Find where the given text appears and provide that cell's center as [X, Y] coordinate. 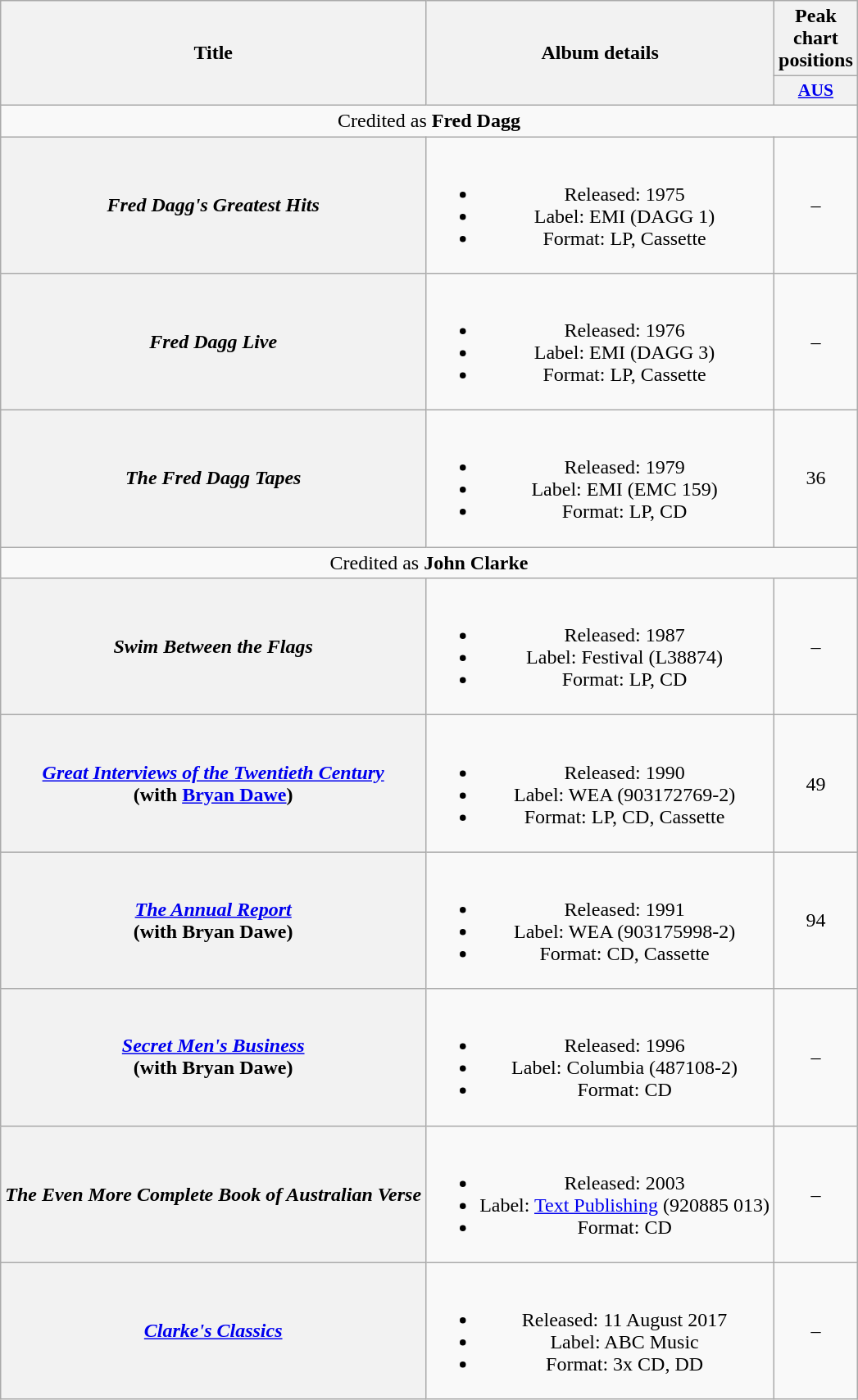
49 [816, 783]
The Even More Complete Book of Australian Verse [213, 1194]
Released: 11 August 2017Label: ABC MusicFormat: 3x CD, DD [600, 1330]
The Annual Report (with Bryan Dawe) [213, 921]
The Fred Dagg Tapes [213, 478]
Swim Between the Flags [213, 647]
Album details [600, 53]
Released: 1987Label: Festival (L38874)Format: LP, CD [600, 647]
Peak chart positions [816, 39]
Released: 1979Label: EMI (EMC 159)Format: LP, CD [600, 478]
Released: 1991Label: WEA (903175998-2)Format: CD, Cassette [600, 921]
Released: 1996Label: Columbia (487108-2)Format: CD [600, 1057]
Secret Men's Business (with Bryan Dawe) [213, 1057]
Released: 1990Label: WEA (903172769-2)Format: LP, CD, Cassette [600, 783]
Fred Dagg's Greatest Hits [213, 205]
Fred Dagg Live [213, 342]
Clarke's Classics [213, 1330]
Released: 2003Label: Text Publishing (920885 013)Format: CD [600, 1194]
94 [816, 921]
Credited as Fred Dagg [429, 120]
Title [213, 53]
Released: 1975Label: EMI (DAGG 1)Format: LP, Cassette [600, 205]
Credited as John Clarke [429, 563]
36 [816, 478]
Released: 1976Label: EMI (DAGG 3)Format: LP, Cassette [600, 342]
Great Interviews of the Twentieth Century (with Bryan Dawe) [213, 783]
AUS [816, 91]
